Pinpoint the cell where the given text exists, returning its [X, Y] midpoint coordinate. 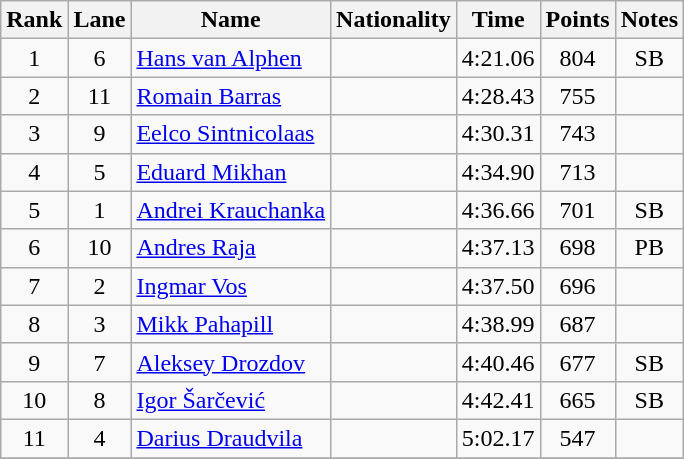
4:40.46 [498, 362]
4:37.13 [498, 248]
4:21.06 [498, 58]
804 [578, 58]
Eduard Mikhan [231, 172]
547 [578, 438]
Mikk Pahapill [231, 324]
Andres Raja [231, 248]
4:28.43 [498, 96]
696 [578, 286]
Notes [649, 20]
Eelco Sintnicolaas [231, 134]
687 [578, 324]
677 [578, 362]
698 [578, 248]
Aleksey Drozdov [231, 362]
665 [578, 400]
4:30.31 [498, 134]
Lane [100, 20]
5:02.17 [498, 438]
Romain Barras [231, 96]
4:42.41 [498, 400]
4:37.50 [498, 286]
Name [231, 20]
Points [578, 20]
Igor Šarčević [231, 400]
4:34.90 [498, 172]
4:36.66 [498, 210]
4:38.99 [498, 324]
755 [578, 96]
Andrei Krauchanka [231, 210]
713 [578, 172]
Hans van Alphen [231, 58]
Ingmar Vos [231, 286]
Time [498, 20]
PB [649, 248]
743 [578, 134]
Rank [34, 20]
Nationality [394, 20]
Darius Draudvila [231, 438]
701 [578, 210]
